Locate the cell with the specified text and output its [x, y] center coordinate. 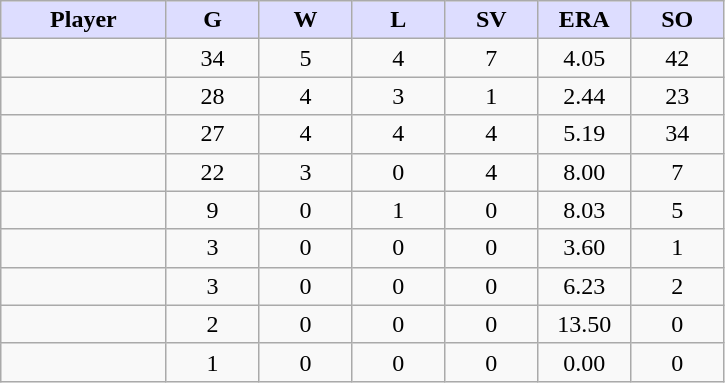
Player [84, 20]
2.44 [584, 96]
G [212, 20]
23 [678, 96]
8.03 [584, 210]
28 [212, 96]
9 [212, 210]
22 [212, 172]
8.00 [584, 172]
SV [492, 20]
5.19 [584, 134]
0.00 [584, 362]
42 [678, 58]
SO [678, 20]
6.23 [584, 286]
L [398, 20]
W [306, 20]
27 [212, 134]
ERA [584, 20]
13.50 [584, 324]
3.60 [584, 248]
4.05 [584, 58]
